Return the [X, Y] coordinate for the center point of the cell that contains the specified text.  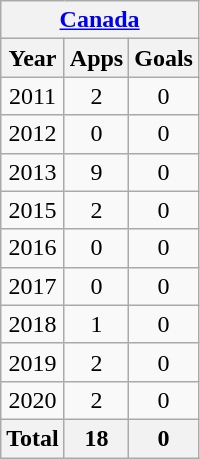
Goals [164, 58]
Year [33, 58]
2017 [33, 286]
1 [96, 324]
2019 [33, 362]
2016 [33, 248]
2018 [33, 324]
2020 [33, 400]
9 [96, 172]
2012 [33, 134]
Total [33, 438]
18 [96, 438]
2013 [33, 172]
Apps [96, 58]
2011 [33, 96]
Canada [100, 20]
2015 [33, 210]
